Capture the cell that displays the provided text and extract its (X, Y) central coordinate. 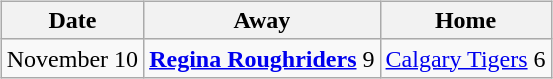
Home (466, 20)
Date (72, 20)
November 10 (72, 58)
Calgary Tigers 6 (466, 58)
Regina Roughriders 9 (262, 58)
Away (262, 20)
